Find where the given text appears and provide that cell's center as [X, Y] coordinate. 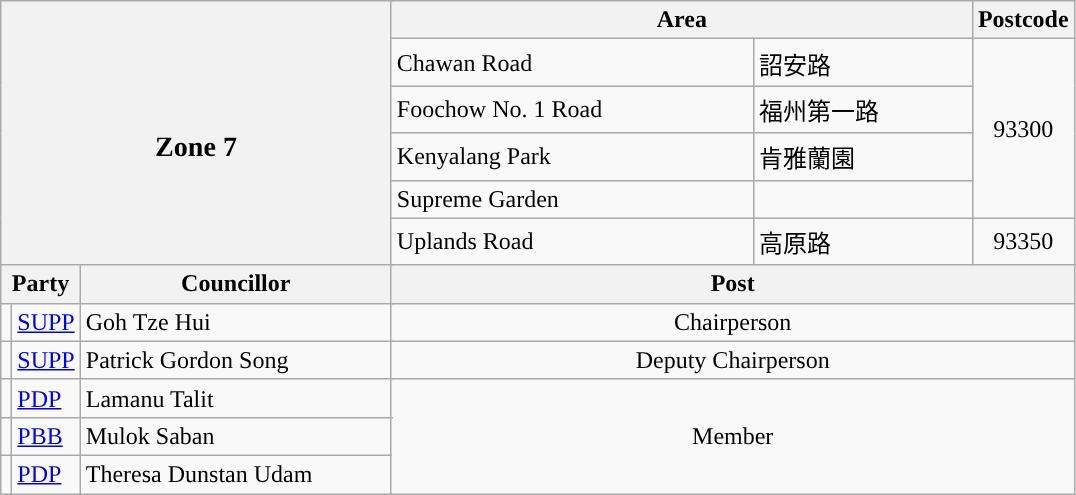
Patrick Gordon Song [236, 360]
肯雅蘭園 [862, 156]
高原路 [862, 242]
Kenyalang Park [572, 156]
Chairperson [732, 322]
93350 [1023, 242]
PBB [46, 436]
Area [682, 20]
Zone 7 [196, 133]
Post [732, 284]
Deputy Chairperson [732, 360]
Member [732, 436]
Foochow No. 1 Road [572, 110]
Chawan Road [572, 62]
Party [41, 284]
Theresa Dunstan Udam [236, 474]
Goh Tze Hui [236, 322]
福州第一路 [862, 110]
詔安路 [862, 62]
Uplands Road [572, 242]
Lamanu Talit [236, 398]
Councillor [236, 284]
Mulok Saban [236, 436]
93300 [1023, 128]
Postcode [1023, 20]
Supreme Garden [572, 199]
